Pinpoint the cell where the given text exists, returning its (X, Y) midpoint coordinate. 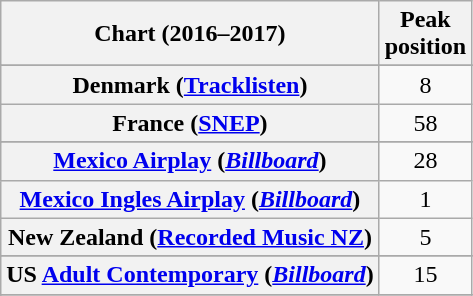
France (SNEP) (190, 123)
15 (425, 275)
Mexico Ingles Airplay (Billboard) (190, 199)
Chart (2016–2017) (190, 34)
Mexico Airplay (Billboard) (190, 161)
28 (425, 161)
US Adult Contemporary (Billboard) (190, 275)
8 (425, 85)
58 (425, 123)
1 (425, 199)
5 (425, 237)
Peakposition (425, 34)
New Zealand (Recorded Music NZ) (190, 237)
Denmark (Tracklisten) (190, 85)
